Determine the [x, y] coordinate at the center of the cell enclosing the given text.  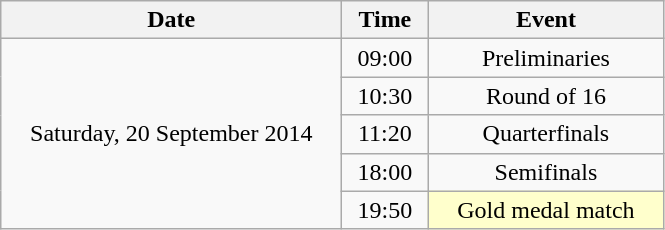
11:20 [385, 134]
10:30 [385, 96]
Time [385, 20]
Semifinals [546, 172]
Preliminaries [546, 58]
Quarterfinals [546, 134]
19:50 [385, 210]
Gold medal match [546, 210]
Saturday, 20 September 2014 [172, 134]
18:00 [385, 172]
Date [172, 20]
Event [546, 20]
Round of 16 [546, 96]
09:00 [385, 58]
